Return the (x, y) coordinate for the center point of the cell that contains the specified text.  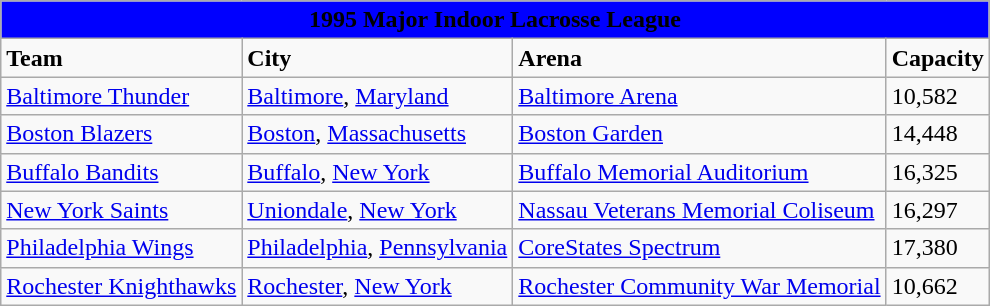
Boston Blazers (122, 134)
10,662 (938, 286)
16,297 (938, 210)
Baltimore Thunder (122, 96)
Buffalo Memorial Auditorium (700, 172)
Buffalo, New York (378, 172)
Capacity (938, 58)
Nassau Veterans Memorial Coliseum (700, 210)
1995 Major Indoor Lacrosse League (495, 20)
CoreStates Spectrum (700, 248)
Baltimore, Maryland (378, 96)
16,325 (938, 172)
Buffalo Bandits (122, 172)
City (378, 58)
Rochester Knighthawks (122, 286)
Team (122, 58)
Philadelphia Wings (122, 248)
Rochester, New York (378, 286)
Baltimore Arena (700, 96)
10,582 (938, 96)
New York Saints (122, 210)
Rochester Community War Memorial (700, 286)
Boston Garden (700, 134)
14,448 (938, 134)
Arena (700, 58)
Boston, Massachusetts (378, 134)
Philadelphia, Pennsylvania (378, 248)
17,380 (938, 248)
Uniondale, New York (378, 210)
